Return (X, Y) of the center of cell containing provided text 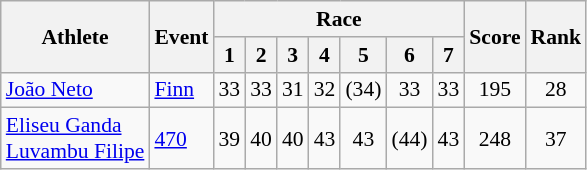
470 (181, 138)
3 (293, 55)
Athlete (76, 36)
5 (363, 55)
39 (229, 138)
248 (494, 138)
37 (556, 138)
32 (325, 90)
Race (338, 19)
Event (181, 36)
Eliseu GandaLuvambu Filipe (76, 138)
(44) (409, 138)
195 (494, 90)
28 (556, 90)
2 (261, 55)
Score (494, 36)
Rank (556, 36)
Finn (181, 90)
7 (449, 55)
(34) (363, 90)
6 (409, 55)
4 (325, 55)
João Neto (76, 90)
1 (229, 55)
31 (293, 90)
